From the cell containing the given text, extract its center point as [x, y] coordinate. 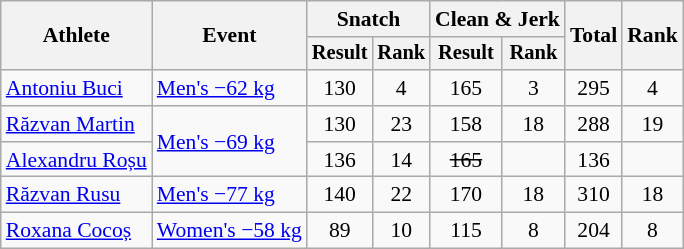
Răzvan Rusu [76, 195]
295 [594, 88]
Alexandru Roșu [76, 160]
19 [652, 124]
158 [466, 124]
Event [230, 36]
Răzvan Martin [76, 124]
89 [340, 231]
3 [534, 88]
Clean & Jerk [498, 19]
14 [401, 160]
Men's −77 kg [230, 195]
22 [401, 195]
Total [594, 36]
288 [594, 124]
Antoniu Buci [76, 88]
204 [594, 231]
310 [594, 195]
115 [466, 231]
140 [340, 195]
10 [401, 231]
170 [466, 195]
23 [401, 124]
Snatch [368, 19]
Athlete [76, 36]
Women's −58 kg [230, 231]
Men's −62 kg [230, 88]
Men's −69 kg [230, 142]
Roxana Cocoș [76, 231]
